Capture the cell that displays the provided text and extract its [X, Y] central coordinate. 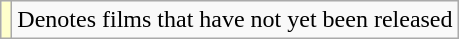
Denotes films that have not yet been released [235, 20]
